Find where the given text appears and provide that cell's center as [x, y] coordinate. 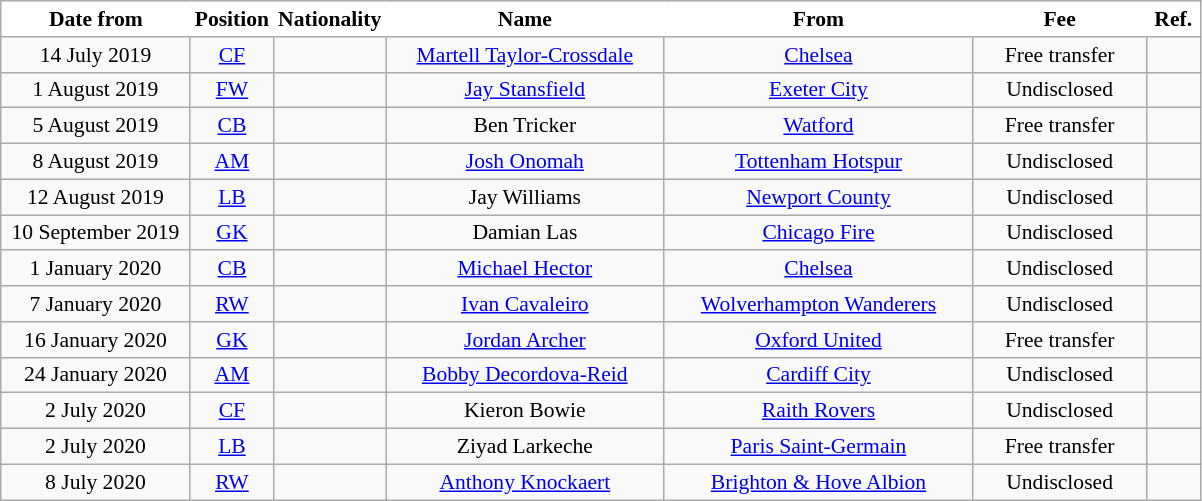
Ben Tricker [526, 126]
Ivan Cavaleiro [526, 304]
Anthony Knockaert [526, 482]
Jordan Archer [526, 340]
8 July 2020 [96, 482]
Newport County [818, 197]
Exeter City [818, 90]
Josh Onomah [526, 162]
Chicago Fire [818, 233]
12 August 2019 [96, 197]
FW [232, 90]
Michael Hector [526, 269]
5 August 2019 [96, 126]
Oxford United [818, 340]
Wolverhampton Wanderers [818, 304]
Watford [818, 126]
Brighton & Hove Albion [818, 482]
Damian Las [526, 233]
Position [232, 19]
10 September 2019 [96, 233]
1 January 2020 [96, 269]
16 January 2020 [96, 340]
Jay Williams [526, 197]
Name [526, 19]
Fee [1060, 19]
24 January 2020 [96, 375]
1 August 2019 [96, 90]
Jay Stansfield [526, 90]
Nationality [330, 19]
Ref. [1173, 19]
Paris Saint-Germain [818, 447]
Ziyad Larkeche [526, 447]
Cardiff City [818, 375]
Raith Rovers [818, 411]
14 July 2019 [96, 55]
From [818, 19]
8 August 2019 [96, 162]
Bobby Decordova-Reid [526, 375]
Kieron Bowie [526, 411]
Date from [96, 19]
Tottenham Hotspur [818, 162]
Martell Taylor-Crossdale [526, 55]
7 January 2020 [96, 304]
